Return (X, Y) of the center of cell containing provided text 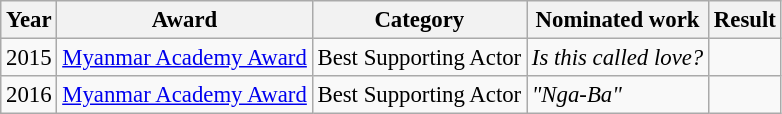
Category (419, 20)
Year (29, 20)
Nominated work (617, 20)
2016 (29, 95)
Award (184, 20)
Is this called love? (617, 58)
Result (746, 20)
2015 (29, 58)
"Nga-Ba" (617, 95)
